Capture the cell that displays the provided text and extract its [X, Y] central coordinate. 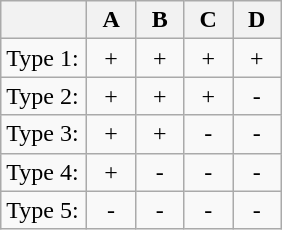
Type 5: [44, 210]
A [112, 20]
Type 3: [44, 134]
B [160, 20]
C [208, 20]
Type 2: [44, 96]
Type 4: [44, 172]
D [256, 20]
Type 1: [44, 58]
